Locate the cell with the specified text and output its (x, y) center coordinate. 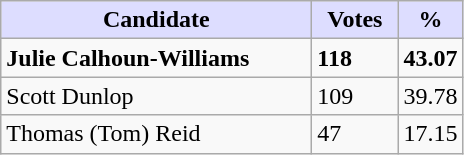
109 (355, 96)
43.07 (430, 58)
Thomas (Tom) Reid (156, 134)
% (430, 20)
Votes (355, 20)
39.78 (430, 96)
118 (355, 58)
Candidate (156, 20)
17.15 (430, 134)
47 (355, 134)
Scott Dunlop (156, 96)
Julie Calhoun-Williams (156, 58)
